Pinpoint the cell where the given text exists, returning its (X, Y) midpoint coordinate. 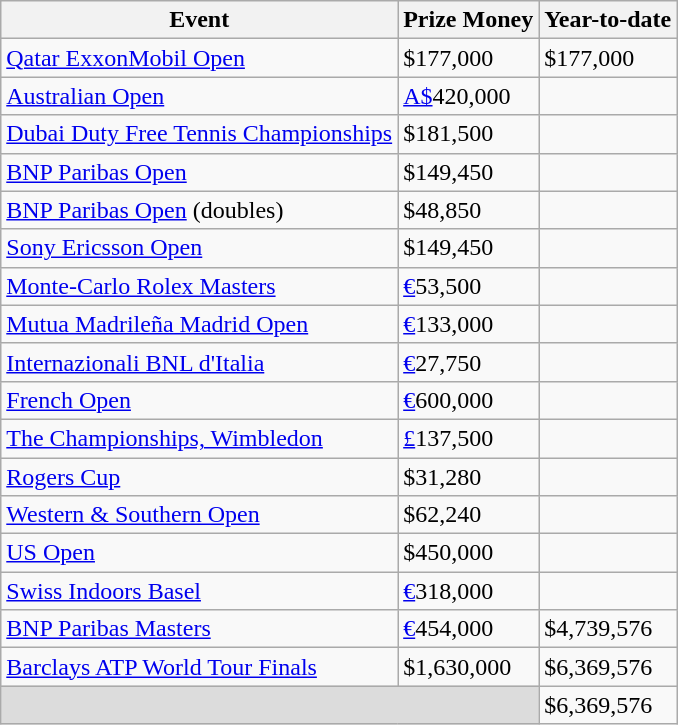
€27,750 (468, 362)
BNP Paribas Open (doubles) (200, 210)
Qatar ExxonMobil Open (200, 58)
Year-to-date (608, 20)
$450,000 (468, 553)
$181,500 (468, 134)
$48,850 (468, 210)
Dubai Duty Free Tennis Championships (200, 134)
Mutua Madrileña Madrid Open (200, 324)
Barclays ATP World Tour Finals (200, 667)
BNP Paribas Masters (200, 629)
€133,000 (468, 324)
€318,000 (468, 591)
Western & Southern Open (200, 515)
$31,280 (468, 477)
€600,000 (468, 400)
Event (200, 20)
Monte-Carlo Rolex Masters (200, 286)
French Open (200, 400)
€53,500 (468, 286)
A$420,000 (468, 96)
Rogers Cup (200, 477)
The Championships, Wimbledon (200, 438)
Sony Ericsson Open (200, 248)
€454,000 (468, 629)
Australian Open (200, 96)
Internazionali BNL d'Italia (200, 362)
£137,500 (468, 438)
BNP Paribas Open (200, 172)
Swiss Indoors Basel (200, 591)
$62,240 (468, 515)
$1,630,000 (468, 667)
$4,739,576 (608, 629)
US Open (200, 553)
Prize Money (468, 20)
